Capture the cell that displays the provided text and extract its (X, Y) central coordinate. 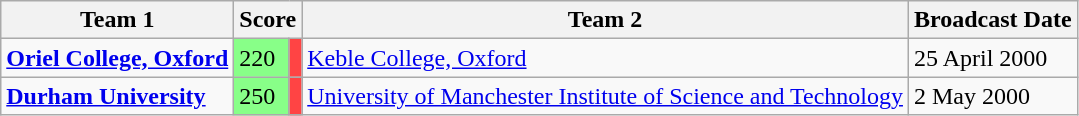
2 May 2000 (992, 96)
Team 1 (118, 20)
Oriel College, Oxford (118, 58)
250 (262, 96)
University of Manchester Institute of Science and Technology (606, 96)
220 (262, 58)
Durham University (118, 96)
Score (268, 20)
Team 2 (606, 20)
Broadcast Date (992, 20)
Keble College, Oxford (606, 58)
25 April 2000 (992, 58)
